Find where the given text appears and provide that cell's center as (x, y) coordinate. 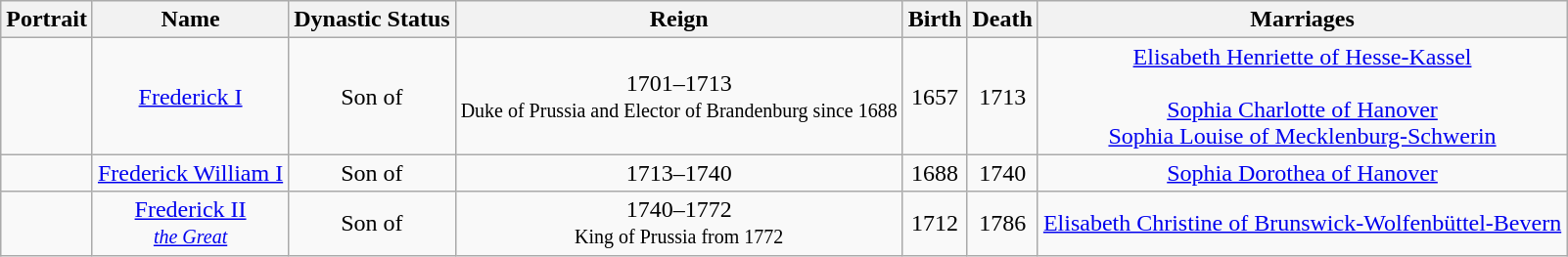
1740 (1002, 173)
Dynastic Status (372, 20)
Reign (679, 20)
1713 (1002, 96)
1786 (1002, 223)
Birth (935, 20)
Sophia Dorothea of Hanover (1302, 173)
1657 (935, 96)
Name (190, 20)
Death (1002, 20)
1701–1713Duke of Prussia and Elector of Brandenburg since 1688 (679, 96)
Frederick I (190, 96)
1712 (935, 223)
Elisabeth Henriette of Hesse-KasselSophia Charlotte of Hanover Sophia Louise of Mecklenburg-Schwerin (1302, 96)
Elisabeth Christine of Brunswick-Wolfenbüttel-Bevern (1302, 223)
1713–1740 (679, 173)
1740–1772King of Prussia from 1772 (679, 223)
Frederick William I (190, 173)
Marriages (1302, 20)
1688 (935, 173)
Frederick IIthe Great (190, 223)
Portrait (47, 20)
